Scan for the cell matching the given text and deliver its [x, y] coordinate at center. 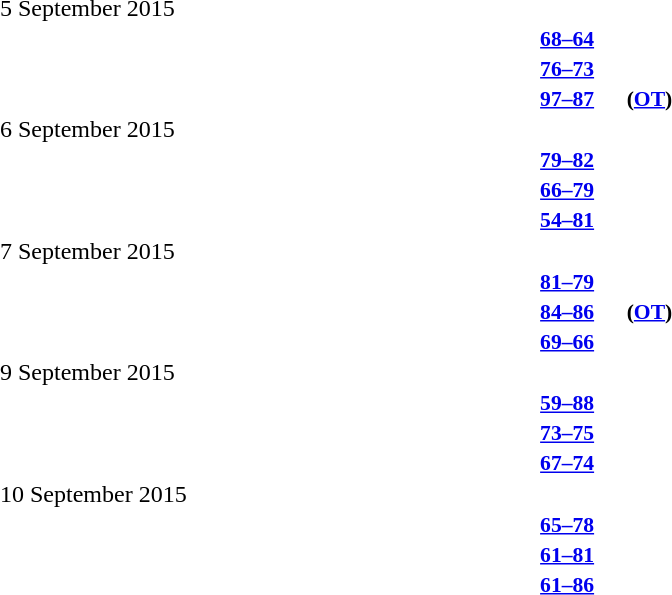
67–74 [568, 463]
59–88 [568, 403]
76–73 [568, 68]
65–78 [568, 524]
66–79 [568, 190]
61–81 [568, 554]
73–75 [568, 433]
54–81 [568, 220]
81–79 [568, 282]
97–87 [568, 98]
79–82 [568, 160]
69–66 [568, 342]
68–64 [568, 38]
84–86 [568, 312]
